Determine the [X, Y] coordinate at the center of the cell enclosing the given text.  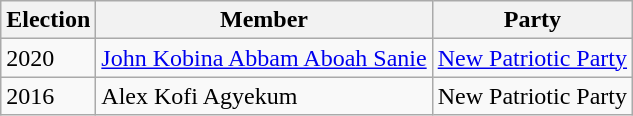
Election [48, 20]
Party [532, 20]
Member [264, 20]
John Kobina Abbam Aboah Sanie [264, 58]
2020 [48, 58]
Alex Kofi Agyekum [264, 96]
2016 [48, 96]
